Determine the (x, y) coordinate at the center of the cell enclosing the given text.  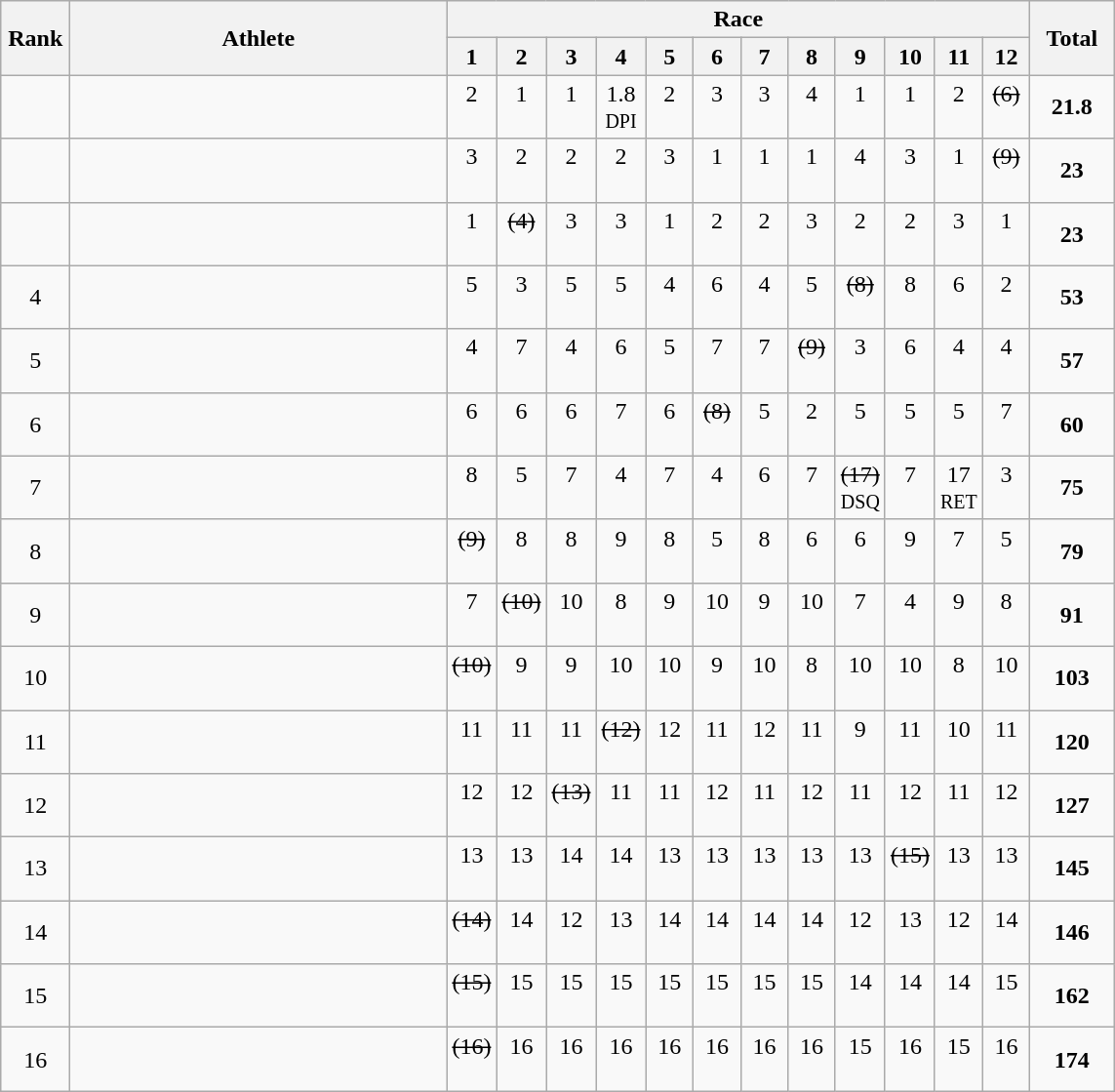
53 (1072, 297)
(16) (472, 1060)
174 (1072, 1060)
Total (1072, 38)
75 (1072, 488)
60 (1072, 424)
127 (1072, 806)
Athlete (259, 38)
(14) (472, 933)
Rank (35, 38)
145 (1072, 869)
Race (738, 20)
103 (1072, 677)
79 (1072, 550)
(4) (521, 234)
(12) (620, 742)
(17)DSQ (860, 488)
(6) (1007, 107)
17RET (958, 488)
(13) (572, 806)
57 (1072, 361)
146 (1072, 933)
120 (1072, 742)
1.8DPI (620, 107)
21.8 (1072, 107)
91 (1072, 615)
162 (1072, 995)
